Scan for the cell matching the given text and deliver its [X, Y] coordinate at center. 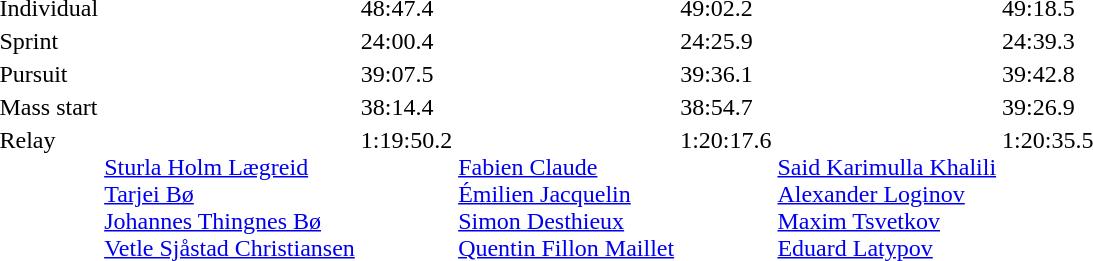
39:07.5 [406, 74]
24:00.4 [406, 41]
38:14.4 [406, 107]
24:25.9 [726, 41]
39:36.1 [726, 74]
38:54.7 [726, 107]
